Extract the [X, Y] coordinate from the center of the cell holding the provided text.  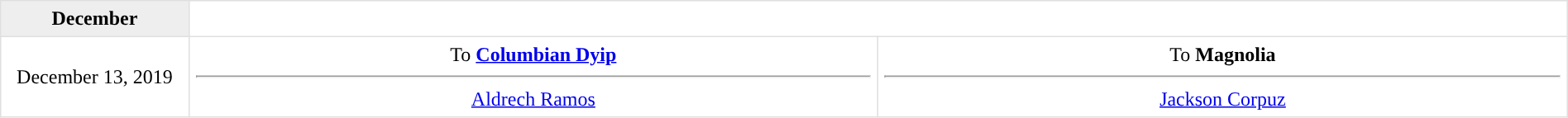
To Columbian DyipAldrech Ramos [533, 77]
To MagnoliaJackson Corpuz [1223, 77]
December 13, 2019 [94, 77]
December [94, 19]
